Pinpoint the cell where the given text exists, returning its (X, Y) midpoint coordinate. 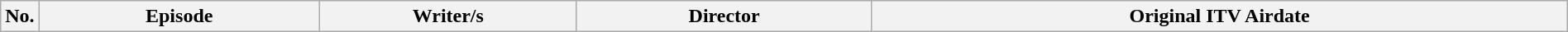
Writer/s (448, 16)
No. (20, 16)
Episode (179, 16)
Original ITV Airdate (1219, 16)
Director (724, 16)
